Provide the (X, Y) coordinate of the cell's center where the given text is located.  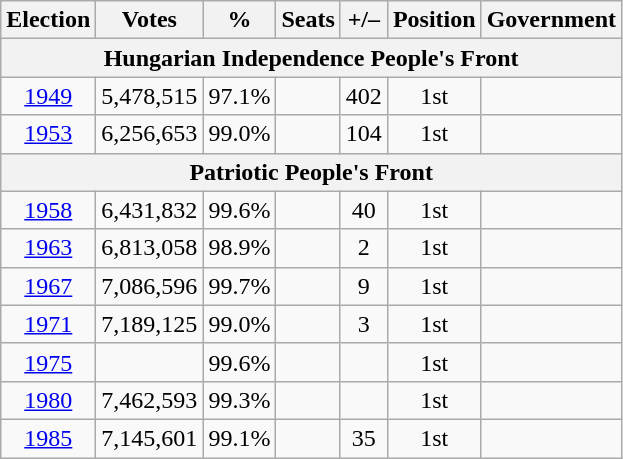
7,462,593 (150, 400)
7,145,601 (150, 438)
7,189,125 (150, 324)
1953 (48, 134)
1980 (48, 400)
98.9% (240, 248)
402 (364, 96)
35 (364, 438)
6,813,058 (150, 248)
+/– (364, 20)
Position (434, 20)
97.1% (240, 96)
99.1% (240, 438)
1985 (48, 438)
Votes (150, 20)
1967 (48, 286)
40 (364, 210)
Patriotic People's Front (312, 172)
6,256,653 (150, 134)
Hungarian Independence People's Front (312, 58)
7,086,596 (150, 286)
2 (364, 248)
Government (551, 20)
104 (364, 134)
1949 (48, 96)
99.3% (240, 400)
1958 (48, 210)
1963 (48, 248)
1975 (48, 362)
Seats (308, 20)
6,431,832 (150, 210)
% (240, 20)
5,478,515 (150, 96)
9 (364, 286)
Election (48, 20)
99.7% (240, 286)
1971 (48, 324)
3 (364, 324)
